Return (X, Y) of the center of cell containing provided text 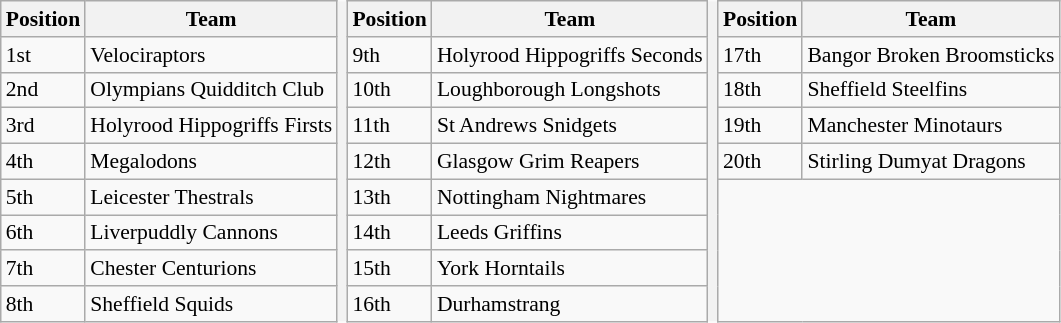
Nottingham Nightmares (570, 197)
Holyrood Hippogriffs Firsts (211, 126)
Manchester Minotaurs (930, 126)
Velociraptors (211, 55)
York Horntails (570, 269)
11th (389, 126)
3rd (43, 126)
14th (389, 233)
Olympians Quidditch Club (211, 90)
1st (43, 55)
Glasgow Grim Reapers (570, 162)
Megalodons (211, 162)
Sheffield Steelfins (930, 90)
Bangor Broken Broomsticks (930, 55)
20th (760, 162)
10th (389, 90)
9th (389, 55)
6th (43, 233)
Leeds Griffins (570, 233)
18th (760, 90)
4th (43, 162)
Leicester Thestrals (211, 197)
17th (760, 55)
Loughborough Longshots (570, 90)
St Andrews Snidgets (570, 126)
Chester Centurions (211, 269)
13th (389, 197)
12th (389, 162)
19th (760, 126)
Holyrood Hippogriffs Seconds (570, 55)
8th (43, 304)
Sheffield Squids (211, 304)
2nd (43, 90)
15th (389, 269)
5th (43, 197)
7th (43, 269)
Liverpuddly Cannons (211, 233)
16th (389, 304)
Stirling Dumyat Dragons (930, 162)
Durhamstrang (570, 304)
